From the cell containing the given text, extract its center point as (x, y) coordinate. 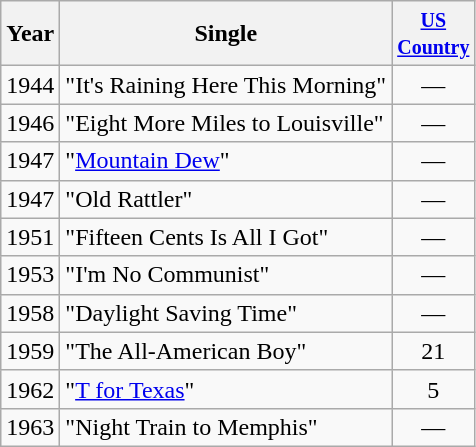
"T for Texas" (226, 389)
5 (434, 389)
"Eight More Miles to Louisville" (226, 123)
1958 (30, 313)
1953 (30, 275)
1959 (30, 351)
1951 (30, 237)
1946 (30, 123)
"It's Raining Here This Morning" (226, 85)
Year (30, 34)
"Mountain Dew" (226, 161)
"Old Rattler" (226, 199)
"Daylight Saving Time" (226, 313)
US Country (434, 34)
1944 (30, 85)
21 (434, 351)
"Night Train to Memphis" (226, 427)
1962 (30, 389)
"I'm No Communist" (226, 275)
"The All-American Boy" (226, 351)
1963 (30, 427)
"Fifteen Cents Is All I Got" (226, 237)
Single (226, 34)
